Pinpoint the cell where the given text exists, returning its (x, y) midpoint coordinate. 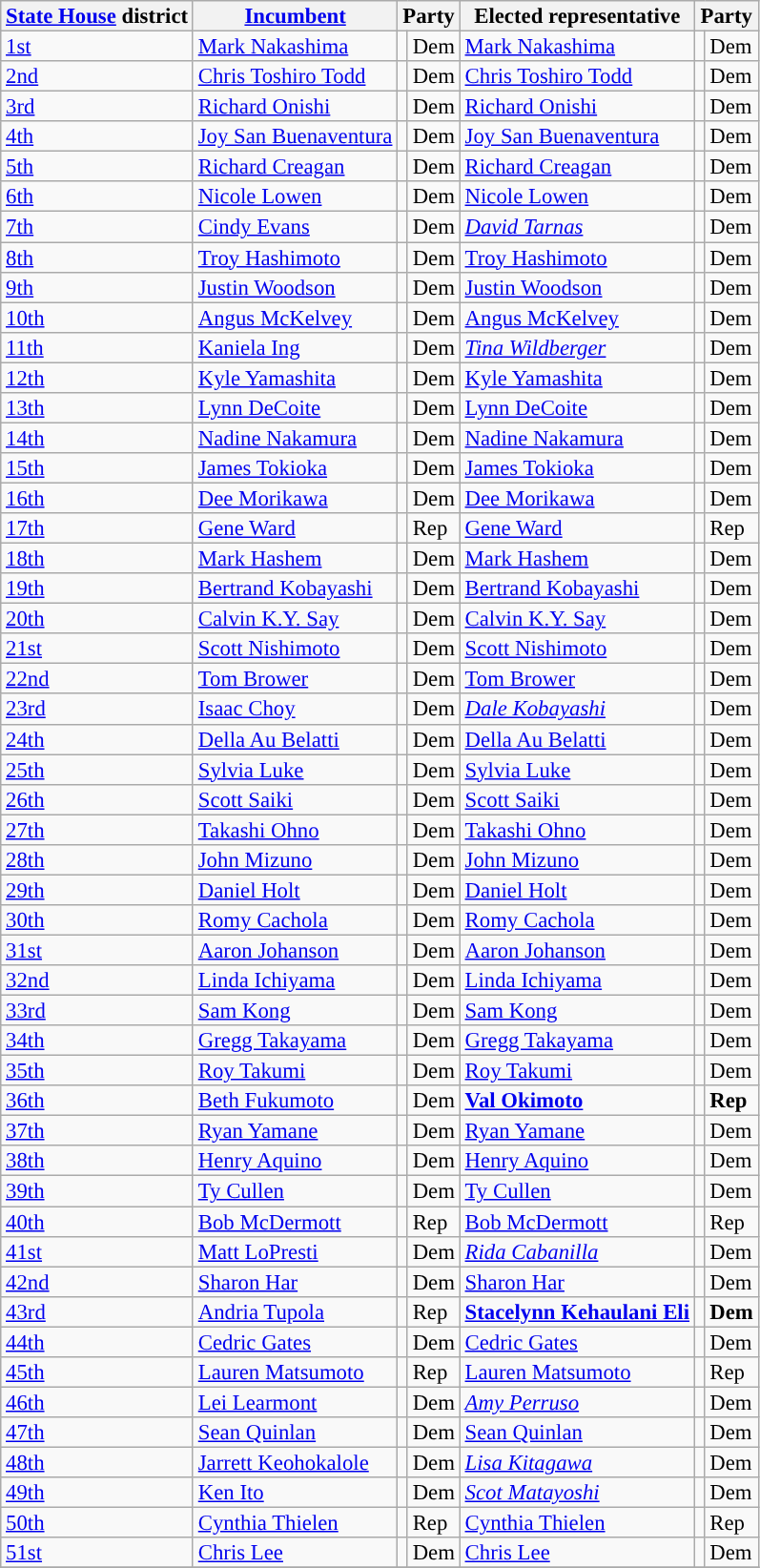
46th (97, 1402)
Rida Cabanilla (577, 1251)
Cindy Evans (295, 227)
51st (97, 1553)
38th (97, 1162)
Incumbent (295, 16)
49th (97, 1493)
13th (97, 408)
16th (97, 498)
42nd (97, 1282)
32nd (97, 980)
43rd (97, 1311)
40th (97, 1222)
5th (97, 167)
Stacelynn Kehaulani Eli (577, 1311)
22nd (97, 679)
21st (97, 649)
19th (97, 588)
18th (97, 559)
31st (97, 950)
2nd (97, 76)
Elected representative (577, 16)
39th (97, 1191)
12th (97, 378)
45th (97, 1372)
1st (97, 47)
4th (97, 136)
Scot Matayoshi (577, 1493)
Ken Ito (295, 1493)
33rd (97, 1011)
20th (97, 619)
26th (97, 799)
Lisa Kitagawa (577, 1462)
Kaniela Ing (295, 347)
30th (97, 920)
37th (97, 1131)
8th (97, 258)
Andria Tupola (295, 1311)
41st (97, 1251)
State House district (97, 16)
24th (97, 739)
29th (97, 890)
47th (97, 1433)
48th (97, 1462)
25th (97, 770)
27th (97, 830)
36th (97, 1101)
50th (97, 1523)
9th (97, 287)
15th (97, 468)
11th (97, 347)
28th (97, 860)
David Tarnas (577, 227)
Lei Learmont (295, 1402)
35th (97, 1071)
34th (97, 1041)
3rd (97, 107)
44th (97, 1342)
Jarrett Keohokalole (295, 1462)
6th (97, 196)
23rd (97, 710)
10th (97, 318)
Beth Fukumoto (295, 1101)
7th (97, 227)
17th (97, 528)
Matt LoPresti (295, 1251)
Dale Kobayashi (577, 710)
Amy Perruso (577, 1402)
Tina Wildberger (577, 347)
14th (97, 438)
Val Okimoto (577, 1101)
Isaac Choy (295, 710)
